From the cell containing the given text, extract its center point as [x, y] coordinate. 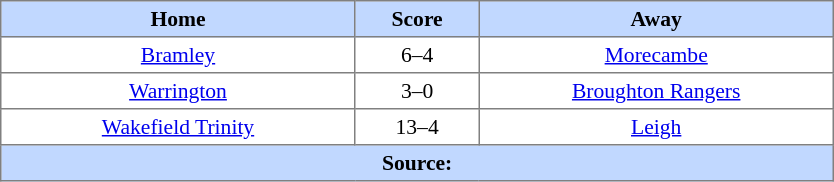
Broughton Rangers [656, 91]
Score [417, 19]
Leigh [656, 127]
Source: [418, 163]
Morecambe [656, 55]
Away [656, 19]
3–0 [417, 91]
Wakefield Trinity [178, 127]
13–4 [417, 127]
Bramley [178, 55]
Warrington [178, 91]
6–4 [417, 55]
Home [178, 19]
